Detect which cell encompasses the target text, then output its (X, Y) center coordinate. 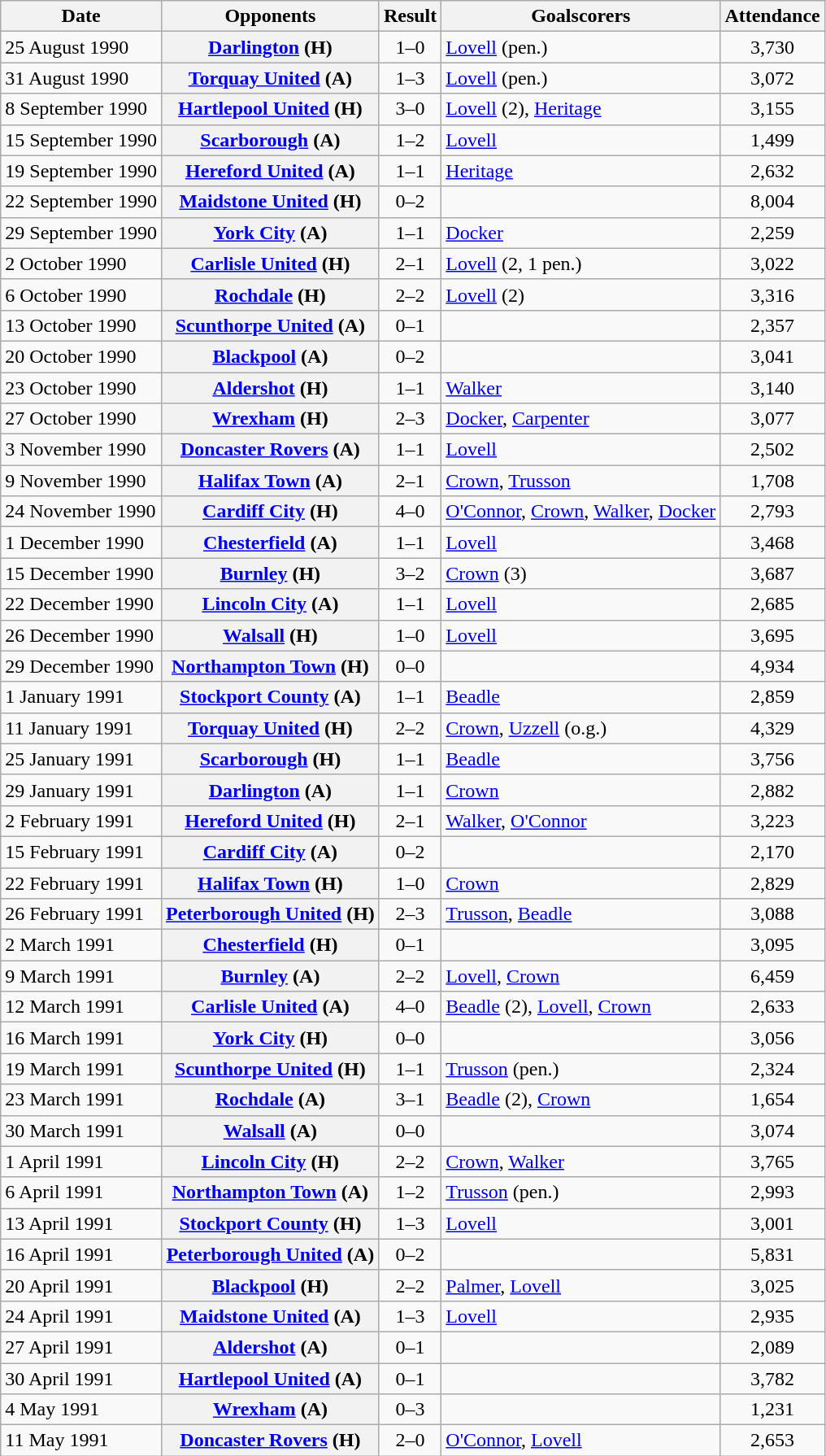
2,653 (772, 1441)
3,223 (772, 821)
O'Connor, Lovell (580, 1441)
Lincoln City (A) (270, 604)
3,056 (772, 1038)
Northampton Town (A) (270, 1192)
Darlington (H) (270, 47)
3,095 (772, 945)
Docker, Carpenter (580, 419)
Date (81, 16)
Attendance (772, 16)
Scarborough (A) (270, 140)
Beadle (2), Crown (580, 1100)
2,793 (772, 512)
4,329 (772, 728)
Scunthorpe United (H) (270, 1069)
Doncaster Rovers (H) (270, 1441)
Hereford United (H) (270, 821)
29 September 1990 (81, 233)
25 August 1990 (81, 47)
3 November 1990 (81, 450)
3,756 (772, 759)
Maidstone United (H) (270, 202)
11 January 1991 (81, 728)
1 April 1991 (81, 1162)
Carlisle United (H) (270, 264)
1 January 1991 (81, 697)
Hereford United (A) (270, 171)
2,829 (772, 883)
3,730 (772, 47)
Halifax Town (A) (270, 481)
Goalscorers (580, 16)
3,022 (772, 264)
11 May 1991 (81, 1441)
3,041 (772, 356)
2,170 (772, 852)
26 February 1991 (81, 914)
Aldershot (A) (270, 1347)
2,632 (772, 171)
1,499 (772, 140)
2,259 (772, 233)
9 November 1990 (81, 481)
1,231 (772, 1410)
29 December 1990 (81, 666)
3,687 (772, 573)
8,004 (772, 202)
25 January 1991 (81, 759)
Rochdale (H) (270, 294)
13 April 1991 (81, 1223)
Blackpool (H) (270, 1285)
0–3 (410, 1410)
23 October 1990 (81, 388)
30 March 1991 (81, 1131)
6 April 1991 (81, 1192)
27 October 1990 (81, 419)
Walsall (H) (270, 635)
15 September 1990 (81, 140)
Torquay United (A) (270, 78)
Crown, Trusson (580, 481)
Halifax Town (H) (270, 883)
22 February 1991 (81, 883)
York City (A) (270, 233)
Lincoln City (H) (270, 1162)
Crown, Walker (580, 1162)
Torquay United (H) (270, 728)
Crown, Uzzell (o.g.) (580, 728)
Docker (580, 233)
Chesterfield (H) (270, 945)
Chesterfield (A) (270, 543)
3,025 (772, 1285)
13 October 1990 (81, 325)
Lovell, Crown (580, 976)
2,357 (772, 325)
2,089 (772, 1347)
2,882 (772, 790)
22 September 1990 (81, 202)
2,993 (772, 1192)
3–2 (410, 573)
Walker, O'Connor (580, 821)
23 March 1991 (81, 1100)
1,708 (772, 481)
3–1 (410, 1100)
Walsall (A) (270, 1131)
York City (H) (270, 1038)
3,074 (772, 1131)
Peterborough United (H) (270, 914)
6 October 1990 (81, 294)
2,633 (772, 1007)
9 March 1991 (81, 976)
15 December 1990 (81, 573)
8 September 1990 (81, 109)
Heritage (580, 171)
3,316 (772, 294)
3,782 (772, 1379)
12 March 1991 (81, 1007)
3,001 (772, 1223)
Cardiff City (H) (270, 512)
Burnley (H) (270, 573)
3,077 (772, 419)
Wrexham (A) (270, 1410)
2 March 1991 (81, 945)
1,654 (772, 1100)
3,468 (772, 543)
2,685 (772, 604)
2,935 (772, 1316)
3–0 (410, 109)
22 December 1990 (81, 604)
Darlington (A) (270, 790)
Cardiff City (A) (270, 852)
31 August 1990 (81, 78)
1 December 1990 (81, 543)
16 April 1991 (81, 1254)
Palmer, Lovell (580, 1285)
3,765 (772, 1162)
Opponents (270, 16)
Scunthorpe United (A) (270, 325)
20 October 1990 (81, 356)
Carlisle United (A) (270, 1007)
Maidstone United (A) (270, 1316)
19 September 1990 (81, 171)
24 April 1991 (81, 1316)
Beadle (2), Lovell, Crown (580, 1007)
20 April 1991 (81, 1285)
2,502 (772, 450)
Hartlepool United (A) (270, 1379)
3,140 (772, 388)
Doncaster Rovers (A) (270, 450)
3,695 (772, 635)
Burnley (A) (270, 976)
19 March 1991 (81, 1069)
Rochdale (A) (270, 1100)
2–0 (410, 1441)
2,324 (772, 1069)
29 January 1991 (81, 790)
Lovell (2) (580, 294)
6,459 (772, 976)
3,072 (772, 78)
2 October 1990 (81, 264)
Northampton Town (H) (270, 666)
Peterborough United (A) (270, 1254)
16 March 1991 (81, 1038)
2,859 (772, 697)
Scarborough (H) (270, 759)
Result (410, 16)
Lovell (2, 1 pen.) (580, 264)
4,934 (772, 666)
Stockport County (A) (270, 697)
Hartlepool United (H) (270, 109)
O'Connor, Crown, Walker, Docker (580, 512)
3,155 (772, 109)
Lovell (2), Heritage (580, 109)
2 February 1991 (81, 821)
3,088 (772, 914)
Blackpool (A) (270, 356)
27 April 1991 (81, 1347)
24 November 1990 (81, 512)
Wrexham (H) (270, 419)
Crown (3) (580, 573)
Trusson, Beadle (580, 914)
5,831 (772, 1254)
Aldershot (H) (270, 388)
26 December 1990 (81, 635)
30 April 1991 (81, 1379)
15 February 1991 (81, 852)
Walker (580, 388)
Stockport County (H) (270, 1223)
4 May 1991 (81, 1410)
